Search for the cell housing the specified text and yield its [x, y] center coordinate. 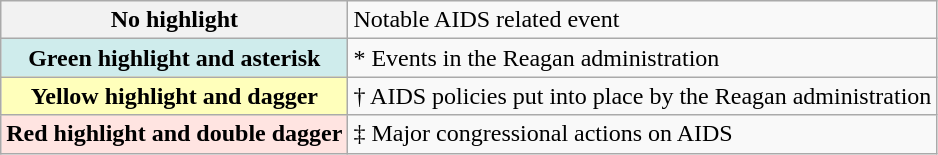
Red highlight and double dagger [174, 134]
No highlight [174, 20]
† AIDS policies put into place by the Reagan administration [642, 96]
Yellow highlight and dagger [174, 96]
* Events in the Reagan administration [642, 58]
Green highlight and asterisk [174, 58]
‡ Major congressional actions on AIDS [642, 134]
Notable AIDS related event [642, 20]
